Capture the cell that displays the provided text and extract its (X, Y) central coordinate. 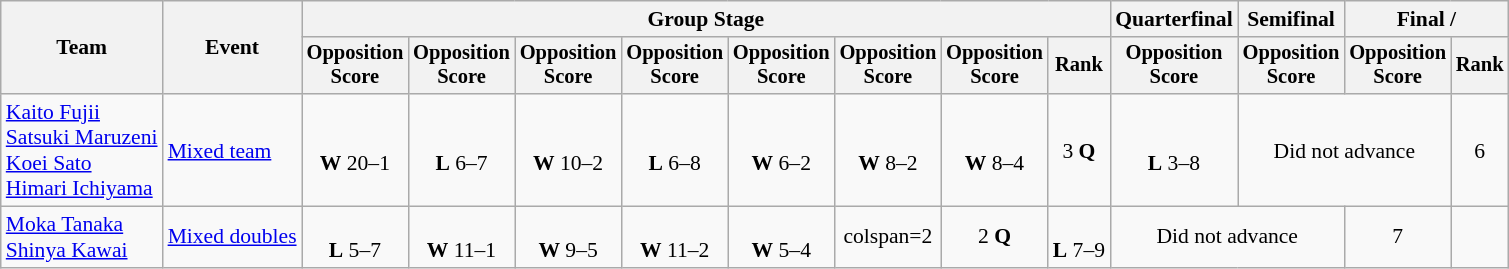
W 6–2 (782, 150)
Final / (1426, 19)
W 20–1 (356, 150)
Group Stage (706, 19)
Team (82, 48)
W 11–1 (462, 238)
W 10–2 (568, 150)
L 6–8 (674, 150)
L 7–9 (1079, 238)
Semifinal (1292, 19)
W 8–4 (994, 150)
Quarterfinal (1174, 19)
colspan=2 (888, 238)
Mixed team (232, 150)
Kaito FujiiSatsuki MaruzeniKoei SatoHimari Ichiyama (82, 150)
2 Q (994, 238)
Event (232, 48)
W 8–2 (888, 150)
W 5–4 (782, 238)
3 Q (1079, 150)
L 6–7 (462, 150)
L 5–7 (356, 238)
Moka TanakaShinya Kawai (82, 238)
L 3–8 (1174, 150)
7 (1398, 238)
Mixed doubles (232, 238)
W 9–5 (568, 238)
6 (1480, 150)
W 11–2 (674, 238)
